Locate the cell with the specified text and output its [x, y] center coordinate. 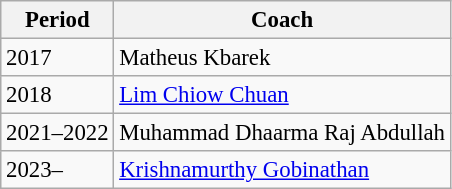
2021–2022 [58, 133]
Period [58, 20]
Coach [282, 20]
Krishnamurthy Gobinathan [282, 170]
Lim Chiow Chuan [282, 95]
Muhammad Dhaarma Raj Abdullah [282, 133]
2018 [58, 95]
2017 [58, 58]
Matheus Kbarek [282, 58]
2023– [58, 170]
